Search for the cell housing the specified text and yield its (x, y) center coordinate. 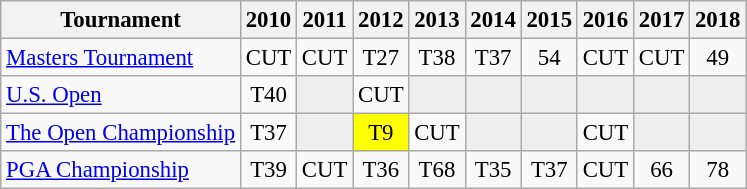
78 (718, 170)
2010 (268, 20)
T39 (268, 170)
2017 (661, 20)
2014 (493, 20)
2015 (549, 20)
U.S. Open (121, 95)
T40 (268, 95)
T9 (381, 133)
Tournament (121, 20)
Masters Tournament (121, 58)
2016 (605, 20)
The Open Championship (121, 133)
2011 (325, 20)
T27 (381, 58)
T36 (381, 170)
2013 (437, 20)
54 (549, 58)
T68 (437, 170)
2012 (381, 20)
T38 (437, 58)
PGA Championship (121, 170)
T35 (493, 170)
66 (661, 170)
49 (718, 58)
2018 (718, 20)
